Search for the cell housing the specified text and yield its [x, y] center coordinate. 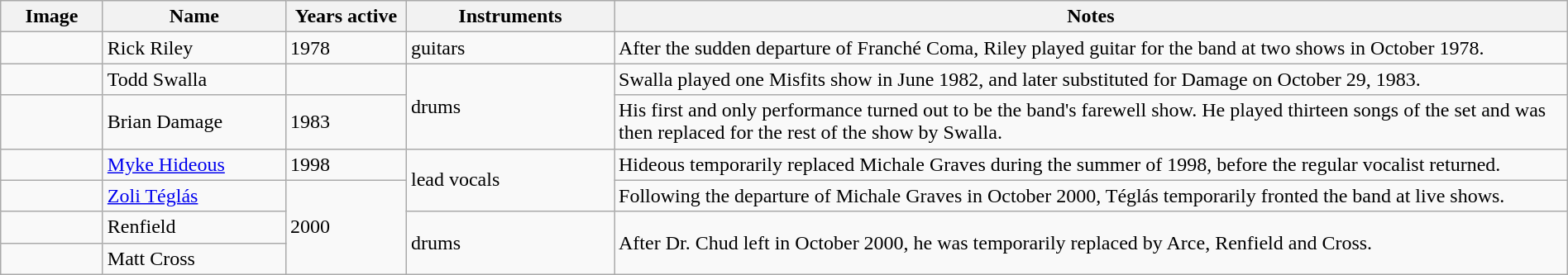
Renfield [194, 227]
2000 [346, 227]
lead vocals [509, 180]
Zoli Téglás [194, 196]
Image [52, 17]
1983 [346, 122]
Myke Hideous [194, 164]
Matt Cross [194, 258]
After the sudden departure of Franché Coma, Riley played guitar for the band at two shows in October 1978. [1090, 48]
Following the departure of Michale Graves in October 2000, Téglás temporarily fronted the band at live shows. [1090, 196]
Swalla played one Misfits show in June 1982, and later substituted for Damage on October 29, 1983. [1090, 79]
Instruments [509, 17]
Todd Swalla [194, 79]
After Dr. Chud left in October 2000, he was temporarily replaced by Arce, Renfield and Cross. [1090, 243]
Rick Riley [194, 48]
guitars [509, 48]
Brian Damage [194, 122]
1978 [346, 48]
Years active [346, 17]
Notes [1090, 17]
Name [194, 17]
1998 [346, 164]
Hideous temporarily replaced Michale Graves during the summer of 1998, before the regular vocalist returned. [1090, 164]
